Detect which cell encompasses the target text, then output its (X, Y) center coordinate. 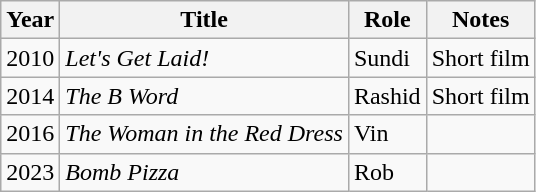
Let's Get Laid! (204, 58)
Notes (480, 20)
Role (387, 20)
2010 (30, 58)
Sundi (387, 58)
Rob (387, 172)
2016 (30, 134)
Title (204, 20)
Vin (387, 134)
2023 (30, 172)
The B Word (204, 96)
Rashid (387, 96)
2014 (30, 96)
The Woman in the Red Dress (204, 134)
Year (30, 20)
Bomb Pizza (204, 172)
